Return (X, Y) of the center of cell containing provided text 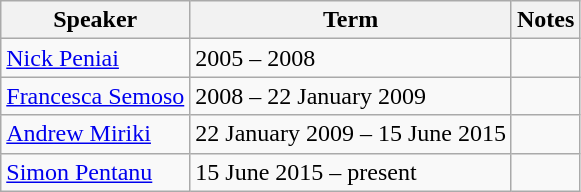
Term (351, 20)
Francesca Semoso (96, 96)
Speaker (96, 20)
2008 – 22 January 2009 (351, 96)
Simon Pentanu (96, 172)
Andrew Miriki (96, 134)
Nick Peniai (96, 58)
22 January 2009 – 15 June 2015 (351, 134)
Notes (545, 20)
2005 – 2008 (351, 58)
15 June 2015 – present (351, 172)
